Identify which cell holds the provided text, then report its (x, y) central coordinate. 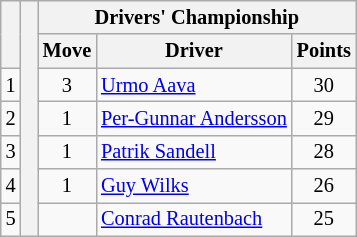
5 (11, 219)
Patrik Sandell (194, 152)
Drivers' Championship (197, 17)
Per-Gunnar Andersson (194, 118)
Urmo Aava (194, 85)
28 (324, 152)
4 (11, 186)
Conrad Rautenbach (194, 219)
2 (11, 118)
Guy Wilks (194, 186)
Driver (194, 51)
Move (67, 51)
Points (324, 51)
29 (324, 118)
26 (324, 186)
30 (324, 85)
25 (324, 219)
